Identify which cell holds the provided text, then report its (x, y) central coordinate. 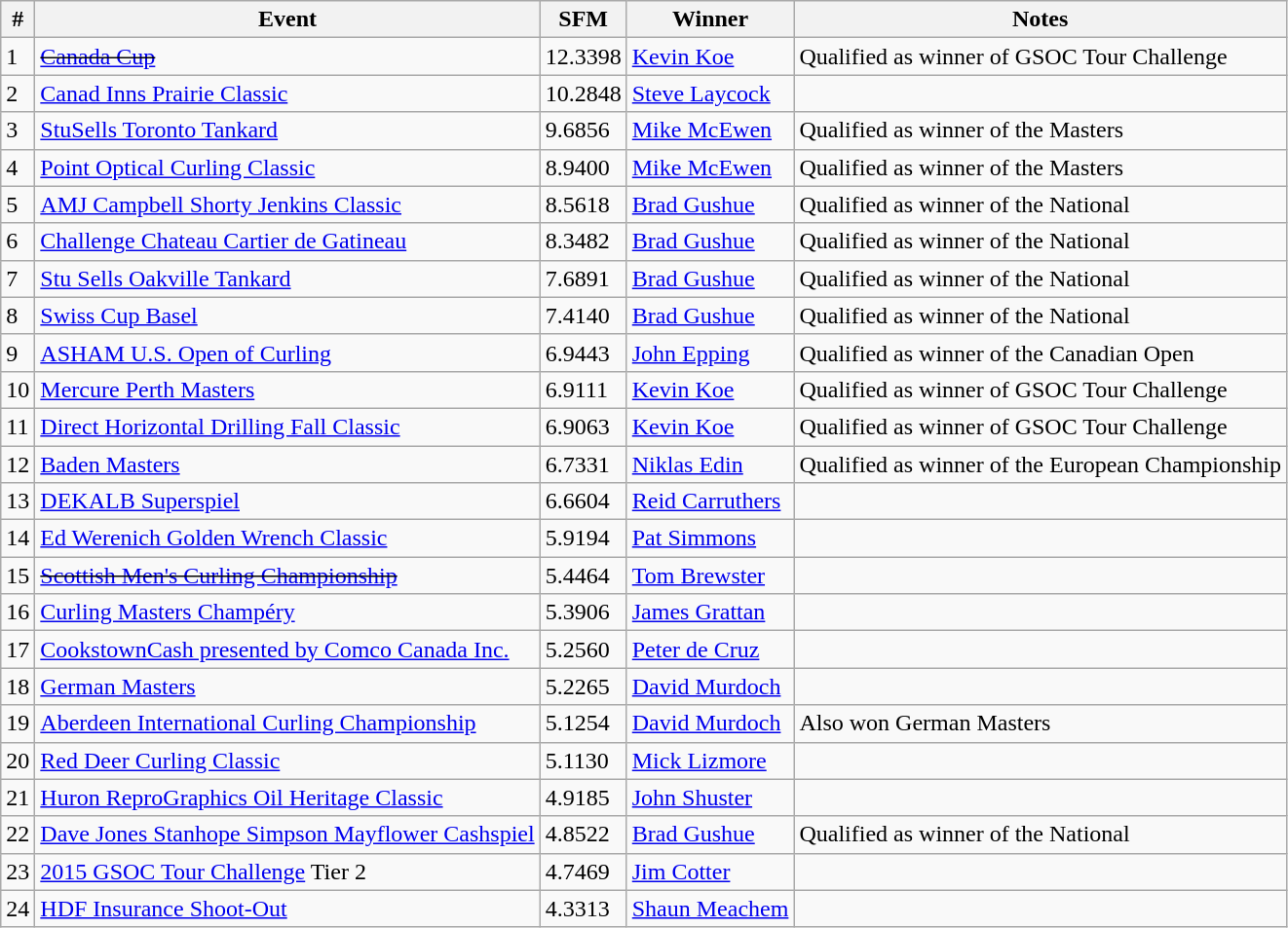
5.2265 (583, 687)
Notes (1041, 19)
Challenge Chateau Cartier de Gatineau (287, 241)
5.4464 (583, 575)
2 (18, 93)
James Grattan (710, 612)
8 (18, 316)
6.6604 (583, 501)
Pat Simmons (710, 538)
# (18, 19)
5 (18, 204)
Scottish Men's Curling Championship (287, 575)
9 (18, 353)
HDF Insurance Shoot-Out (287, 909)
Swiss Cup Basel (287, 316)
24 (18, 909)
Baden Masters (287, 464)
17 (18, 650)
Aberdeen International Curling Championship (287, 724)
AMJ Campbell Shorty Jenkins Classic (287, 204)
5.1130 (583, 761)
16 (18, 612)
4 (18, 167)
Reid Carruthers (710, 501)
Direct Horizontal Drilling Fall Classic (287, 427)
Canada Cup (287, 56)
John Shuster (710, 798)
4.9185 (583, 798)
2015 GSOC Tour Challenge Tier 2 (287, 872)
22 (18, 835)
18 (18, 687)
5.2560 (583, 650)
7 (18, 278)
8.5618 (583, 204)
6.9111 (583, 390)
Winner (710, 19)
5.9194 (583, 538)
Peter de Cruz (710, 650)
6.7331 (583, 464)
SFM (583, 19)
Dave Jones Stanhope Simpson Mayflower Cashspiel (287, 835)
John Epping (710, 353)
Also won German Masters (1041, 724)
7.4140 (583, 316)
German Masters (287, 687)
Curling Masters Champéry (287, 612)
Mercure Perth Masters (287, 390)
CookstownCash presented by Comco Canada Inc. (287, 650)
14 (18, 538)
8.9400 (583, 167)
Stu Sells Oakville Tankard (287, 278)
13 (18, 501)
Event (287, 19)
7.6891 (583, 278)
Canad Inns Prairie Classic (287, 93)
6 (18, 241)
Jim Cotter (710, 872)
1 (18, 56)
Tom Brewster (710, 575)
9.6856 (583, 130)
Steve Laycock (710, 93)
Shaun Meachem (710, 909)
12.3398 (583, 56)
15 (18, 575)
4.8522 (583, 835)
DEKALB Superspiel (287, 501)
4.3313 (583, 909)
Red Deer Curling Classic (287, 761)
12 (18, 464)
Ed Werenich Golden Wrench Classic (287, 538)
5.1254 (583, 724)
6.9443 (583, 353)
Mick Lizmore (710, 761)
Qualified as winner of the Canadian Open (1041, 353)
10 (18, 390)
23 (18, 872)
Niklas Edin (710, 464)
8.3482 (583, 241)
11 (18, 427)
10.2848 (583, 93)
21 (18, 798)
19 (18, 724)
ASHAM U.S. Open of Curling (287, 353)
StuSells Toronto Tankard (287, 130)
4.7469 (583, 872)
Point Optical Curling Classic (287, 167)
20 (18, 761)
Huron ReproGraphics Oil Heritage Classic (287, 798)
6.9063 (583, 427)
3 (18, 130)
5.3906 (583, 612)
Qualified as winner of the European Championship (1041, 464)
